For the text-containing cell, return its midpoint in [X, Y] coordinate format. 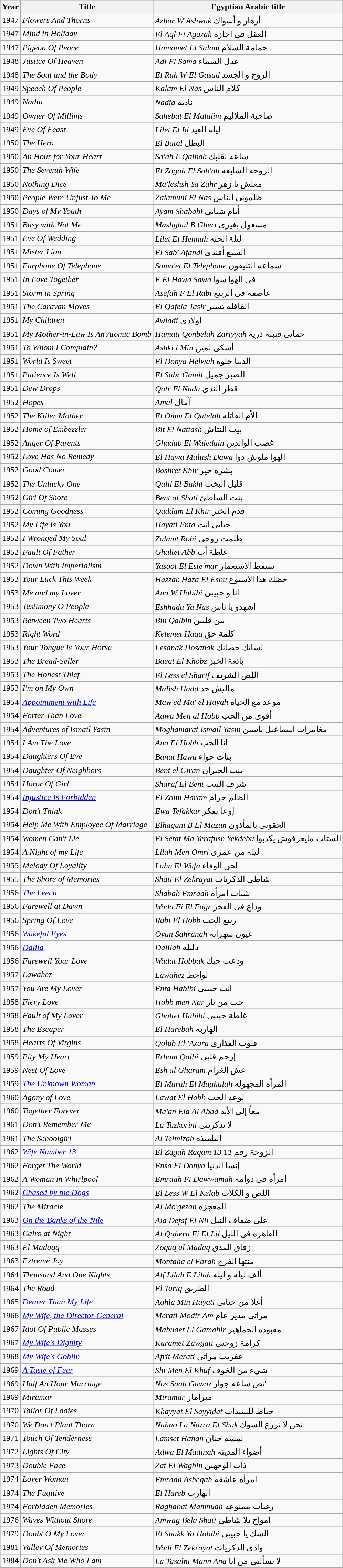
Ghadab El Waledain غضب الوالدين [248, 443]
1971 [10, 1438]
1966 [10, 1315]
El Marah El Maghulah المرأه المجهوله [248, 1084]
Good Comer [87, 470]
Banat Hawa بنات حواء [248, 756]
Dearer Than My Life [87, 1302]
Touch Of Tenderness [87, 1438]
Lahn El Wafa لحن الوفاء [248, 866]
Lesanak Hosanak لسانك حصانك [248, 648]
Maw'ed Ma' el Hayah موعد مع الحياه [248, 702]
1984 [10, 1561]
In Love Together [87, 279]
Right Word [87, 634]
Farewell at Dawn [87, 906]
Aqwa Men al Hobb أقوى من الحب [248, 715]
Melody Of Loyality [87, 866]
Your Tongue Is Your Horse [87, 648]
Al Telmizah التلميذه [248, 1138]
Daughter Of Neighbors [87, 770]
La Tasalni Mann Ana لا تسألنى من انا [248, 1561]
A Night of my Life [87, 852]
Shi Men El Khuf شيء من الخوف [248, 1370]
Forter Than Love [87, 715]
Yasqot El Este'mar يسقط الاستعمار [248, 566]
Ana El Hobb انا الحب [248, 743]
Testimony O People [87, 607]
Boshret Khir بشرة خير [248, 470]
Zalamt Rohi ظلمت روحى [248, 538]
My Wife's Goblin [87, 1356]
Hamamet El Salam حمامة السلام [248, 48]
Busy with Not Me [87, 225]
Valley Of Memories [87, 1547]
Half An Hour Marriage [87, 1384]
El Madaqq [87, 1247]
Miramar [87, 1397]
The Unlucky One [87, 484]
I Am The Love [87, 743]
El Harebah الهاربه [248, 1029]
Lawahez [87, 975]
Ghaltet Abb غلطة أب [248, 552]
Nest Of Love [87, 1070]
Zalamuni El Nas ظلمونى الناس [248, 197]
1979 [10, 1534]
Montaha el Farah منتها الفرح [248, 1261]
Kelemet Haqq كلمة حق [248, 634]
To Whom I Complain? [87, 347]
Oyun Sahranah عيون سهرانه [248, 934]
Justice Of Heaven [87, 61]
My Mother-in-Law Is An Atomic Bomb [87, 334]
My Wife, the Director General [87, 1315]
1976 [10, 1520]
Eshhadu Ya Nas اشهدو يا ناس [248, 607]
Don't Think [87, 811]
Daughters Of Eve [87, 756]
The Soul and the Body [87, 75]
A Woman in Whirlpool [87, 1179]
Hearts Of Virgins [87, 1043]
Eve Of Wedding [87, 238]
El Tariq الطريق [248, 1288]
Agony of Love [87, 1097]
Love Has No Remedy [87, 457]
Cairo at Night [87, 1234]
Lights Of City [87, 1452]
Bent el Giran بنت الجيران [248, 770]
Al Qahera Fi El Lil القاهره فى الليل [248, 1234]
Ma'leshsh Ya Zahr معلش يا زهر [248, 184]
Qalil El Bakht قليل البخت [248, 484]
The Bread-Seller [87, 661]
Title [87, 7]
Afrit Merati عفريت مراتى [248, 1356]
Days of My Youth [87, 211]
Baeat El Khobz بائعة الخبز [248, 661]
Raghabat Mamnuah رغبات ممنوعه [248, 1506]
1973 [10, 1465]
Emraah Fi Dawwamah امرأه فى دوامه [248, 1179]
The Escaper [87, 1029]
Lamset Hanan لمسة حنان [248, 1438]
Nadia ناديه [248, 102]
El Zolm Haram الظلم حرام [248, 797]
Don't Ask Me Who I am [87, 1561]
Aghla Min Hayati أغلا من حياتى [248, 1302]
Rabi El Hobb ربيع الحب [248, 920]
Fault Of Father [87, 552]
Karamet Zawgati كرامة زوجتى [248, 1343]
Fiery Love [87, 1002]
Wada Fi El Fagr وداع فى الفجر [248, 906]
Hazzak Haza El Esbu حظك هذا الاسبوع [248, 579]
Wadat Hobbak ودعت حبك [248, 961]
Forbidden Memories [87, 1506]
Injustice Is Forbidden [87, 797]
El Hawa Malush Dawa الهوا ملوش دوا [248, 457]
Extreme Joy [87, 1261]
Esh al Gharam عش الغرام [248, 1070]
Idol Of Public Masses [87, 1329]
The Leech [87, 893]
Dew Drops [87, 388]
The Killer Mother [87, 416]
El Hareb الهارب [248, 1493]
Al Mo'gezah المعجزه [248, 1206]
Hobb men Nar حب من نار [248, 1002]
Hopes [87, 402]
I Wronged My Soul [87, 538]
Ayam Shababi أيام شبابى [248, 211]
Kalam El Nas كلام الناس [248, 89]
El Batal البطل [248, 143]
Coming Goodness [87, 511]
La Tazkorini لا تذكرينى [248, 1124]
The Schoolgirl [87, 1138]
Eve Of Feast [87, 129]
El Aql Fi Agazah العقل فى اجازه [248, 34]
Bent al Shati بنت الشاطئ [248, 498]
F El Hawa Sawa فى الهوا سوا [248, 279]
Storm in Spring [87, 293]
Ghaltet Habibi غلطة حبيبى [248, 1016]
Thousand And One Nights [87, 1275]
My Children [87, 320]
Mashghul B Gheri مشغول بغيرى [248, 225]
People Were Unjust To Me [87, 197]
El Less W El Kelab اللص و الكلاب [248, 1193]
Enta Habibi انت حبيبى [248, 988]
Flowers And Thorns [87, 20]
Pigeon Of Peace [87, 48]
A Taste of Fear [87, 1370]
Girl Of Shore [87, 498]
Amwag Bela Shati امواج بلا شاطئ [248, 1520]
Home of Embezzler [87, 429]
Lilet El Hennah ليلة الحنه [248, 238]
Sharaf El Bent شرف البنت [248, 784]
Ala Defaf El Nil على ضفاف النيل [248, 1220]
My Life Is You [87, 525]
Dalila [87, 947]
Lilet El Id ليلة العيد [248, 129]
The Honest Thief [87, 675]
Ma'an Ela Al Abad معاً إلى الأبد [248, 1111]
Alf Lilah E Lilah ألف ليله و ليله [248, 1275]
Erham Qalbi إرحم قلبى [248, 1057]
You Are My Lover [87, 988]
Pity My Heart [87, 1057]
Ashki l Min أشكى لمين [248, 347]
Me and my Lover [87, 593]
Lawat El Hobb لوعة الحب [248, 1097]
El Zugah Raqam 13 الزوجة رقم 13 [248, 1152]
Horor Of Girl [87, 784]
Women Can't Lie [87, 838]
The Road [87, 1288]
Nahno La Nazra El Shuk نحن لا نزرع الشوك [248, 1425]
Nothing Dice [87, 184]
My Wife's Dignity [87, 1343]
Hamati Qonbelah Zariyyah حماتى قنبله ذريه [248, 334]
Shati El Zekrayat شاطئ الذكريات [248, 879]
1981 [10, 1547]
El Qafela Tasir القافله تسير [248, 307]
Adventures of Ismail Yasin [87, 729]
Wife Number 13 [87, 1152]
Miramar ميرامار [248, 1397]
Shabab Emraah شباب امرأة [248, 893]
Double Face [87, 1465]
Khayyat El Sayyidat خياط للسيدات [248, 1411]
Speech Of People [87, 89]
Earphone Of Telephone [87, 266]
El Ruh W El Gasad الروح و الجسد [248, 75]
Spring Of Love [87, 920]
1968 [10, 1356]
Between Two Hearts [87, 620]
Wadi El Zekrayat وادى الذكريات [248, 1547]
Ewa Tefakkar إوعا تفكر [248, 811]
Year [10, 7]
Dalilah دليله [248, 947]
Mabudet El Gamahir معبودة الجماهير [248, 1329]
Nadia [87, 102]
Lover Woman [87, 1479]
Qatr El Nada قطر الندى [248, 388]
El Zogah El Sab'ah الزوجه السابعه [248, 170]
World Is Sweet [87, 361]
Wakeful Eyes [87, 934]
Together Forever [87, 1111]
Owner Of Millims [87, 116]
The Unknown Woman [87, 1084]
El Omm El Qatelah الأم القاتله [248, 416]
We Don't Plant Thorn [87, 1425]
The Caravan Moves [87, 307]
Anger Of Parents [87, 443]
Patience Is Well [87, 375]
The Seventh Wife [87, 170]
Awladi أولادي [248, 320]
Ana W Habibi انا و حبيبى [248, 593]
Elhaquni B El Mazun الحقونى بالمأذون [248, 825]
Qolub El 'Azara قلوب العذارى [248, 1043]
El Setat Ma Yerafush Yekdebu الستات مايعرفوش يكدبوا [248, 838]
Bin Qalbin بين قلبين [248, 620]
An Hour for Your Heart [87, 156]
1965 [10, 1302]
Appointment with Life [87, 702]
Help Me With Employee Of Marriage [87, 825]
Hayati Enta حياتى انت [248, 525]
El Less el Sharif اللص الشريف [248, 675]
Mister Lion [87, 252]
Ensa El Donya إنسا الدنيا [248, 1165]
Zoqaq al Madaq زقاق المدق [248, 1247]
On the Banks of the Nile [87, 1220]
The Shore of Memories [87, 879]
Sama'et El Telephone سماعة التليفون [248, 266]
Amal آمال [248, 402]
Tailor Of Ladies [87, 1411]
Emraah Asheqah امرأه عاشقه [248, 1479]
Egyptian Arabic title [248, 7]
Lawahez لواحظ [248, 975]
Merati Modir Am مراتى مدير عام [248, 1315]
Lilah Men Omri ليله من عمرى [248, 852]
Moghamarat Ismail Yasin مغامرات اسماعيل ياسين [248, 729]
Qaddam El Khir قدم الخير [248, 511]
Down With Imperialism [87, 566]
Bit El Nattash بيت النتاش [248, 429]
Fault of My Lover [87, 1016]
Azhar W Ashwak أزهار و أشواك [248, 20]
Malish Hadd ماليش حد [248, 688]
El Shakk Ya Habibi الشك يا حبيبى [248, 1534]
The Hero [87, 143]
1972 [10, 1452]
Farewell Your Love [87, 961]
El Sabr Gamil الصبر جميل [248, 375]
Doubt O My Lover [87, 1534]
I'm on My Own [87, 688]
Sahebat El Malalim صاحبة الملاليم [248, 116]
Sa'ah L Qalbak ساعه لقلبك [248, 156]
Asefah F El Rabi عاصفه فى الربيع [248, 293]
The Fugitive [87, 1493]
Chased by the Dogs [87, 1193]
El Sab' Afandi السبع أفندى [248, 252]
Forget The World [87, 1165]
Adl El Sama عدل السماء [248, 61]
Zat El Waghin ذات الوجهين [248, 1465]
El Donya Helwah الدنيا حلوه [248, 361]
Adwa El Madinah أضواء المدينه [248, 1452]
Nos Saah Gawaz نص ساعه جواز' [248, 1384]
Don't Remember Me [87, 1124]
The Miracle [87, 1206]
Your Luck This Week [87, 579]
Mind in Holiday [87, 34]
Waves Without Shore [87, 1520]
